Determine the (X, Y) coordinate at the center of the cell enclosing the given text.  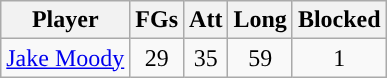
35 (206, 58)
1 (339, 58)
Att (206, 20)
Player (66, 20)
Jake Moody (66, 58)
29 (157, 58)
Blocked (339, 20)
59 (260, 58)
FGs (157, 20)
Long (260, 20)
